Return the (x, y) coordinate for the center point of the cell that contains the specified text.  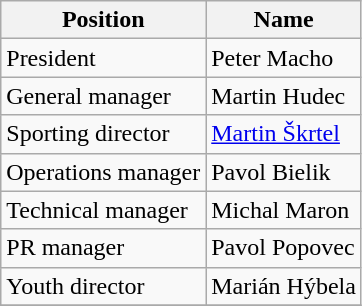
General manager (104, 96)
Marián Hýbela (284, 286)
Operations manager (104, 172)
Pavol Popovec (284, 248)
PR manager (104, 248)
Sporting director (104, 134)
Peter Macho (284, 58)
Technical manager (104, 210)
Pavol Bielik (284, 172)
Name (284, 20)
President (104, 58)
Position (104, 20)
Martin Škrtel (284, 134)
Youth director (104, 286)
Martin Hudec (284, 96)
Michal Maron (284, 210)
